Search for the cell housing the specified text and yield its (x, y) center coordinate. 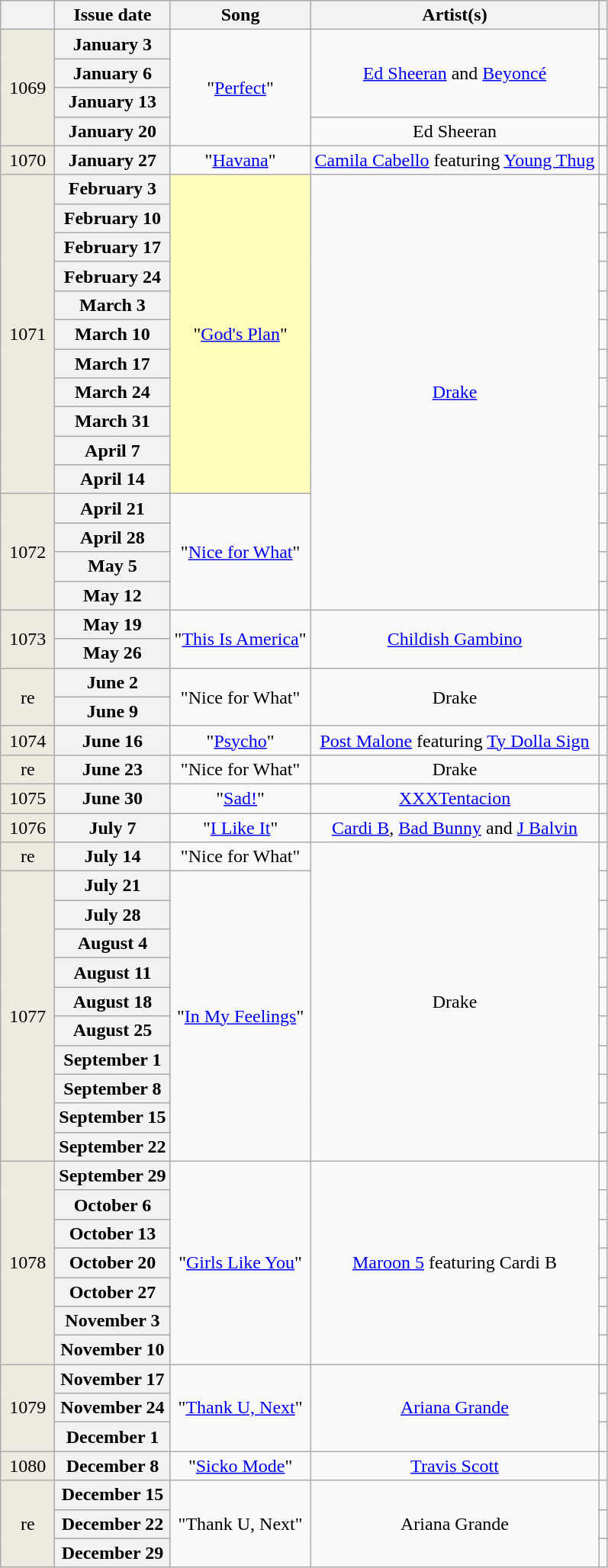
Ed Sheeran (455, 131)
Cardi B, Bad Bunny and J Balvin (455, 827)
January 3 (113, 44)
May 5 (113, 566)
February 17 (113, 247)
1069 (27, 88)
1072 (27, 552)
June 23 (113, 769)
November 17 (113, 1379)
"Sad!" (240, 798)
1079 (27, 1408)
"In My Feelings" (240, 1017)
January 27 (113, 160)
November 10 (113, 1350)
July 14 (113, 857)
1073 (27, 639)
June 16 (113, 740)
"Psycho" (240, 740)
May 26 (113, 653)
"Sicko Mode" (240, 1466)
"Perfect" (240, 88)
October 20 (113, 1262)
Camila Cabello featuring Young Thug (455, 160)
Ed Sheeran and Beyoncé (455, 73)
July 7 (113, 827)
June 9 (113, 711)
February 10 (113, 218)
August 11 (113, 973)
September 22 (113, 1146)
1075 (27, 798)
1077 (27, 1017)
"Girls Like You" (240, 1262)
November 24 (113, 1408)
October 6 (113, 1204)
April 14 (113, 479)
"God's Plan" (240, 334)
Maroon 5 featuring Cardi B (455, 1262)
February 24 (113, 276)
September 15 (113, 1117)
December 15 (113, 1495)
July 28 (113, 915)
March 10 (113, 334)
December 1 (113, 1437)
1080 (27, 1466)
September 1 (113, 1060)
Childish Gambino (455, 639)
December 29 (113, 1553)
November 3 (113, 1321)
January 13 (113, 102)
May 19 (113, 624)
XXXTentacion (455, 798)
September 8 (113, 1089)
Song (240, 15)
1076 (27, 827)
February 3 (113, 189)
June 2 (113, 682)
Issue date (113, 15)
"Havana" (240, 160)
"I Like It" (240, 827)
December 22 (113, 1524)
April 7 (113, 451)
October 13 (113, 1233)
June 30 (113, 798)
May 12 (113, 595)
March 3 (113, 305)
1074 (27, 740)
September 29 (113, 1175)
December 8 (113, 1466)
July 21 (113, 886)
October 27 (113, 1292)
"This Is America" (240, 639)
January 20 (113, 131)
Travis Scott (455, 1466)
Artist(s) (455, 15)
1071 (27, 334)
August 25 (113, 1031)
August 4 (113, 944)
April 28 (113, 537)
1078 (27, 1262)
August 18 (113, 1002)
April 21 (113, 508)
Post Malone featuring Ty Dolla Sign (455, 740)
March 31 (113, 422)
March 17 (113, 364)
January 6 (113, 73)
1070 (27, 160)
March 24 (113, 393)
